Find where the given text appears and provide that cell's center as (X, Y) coordinate. 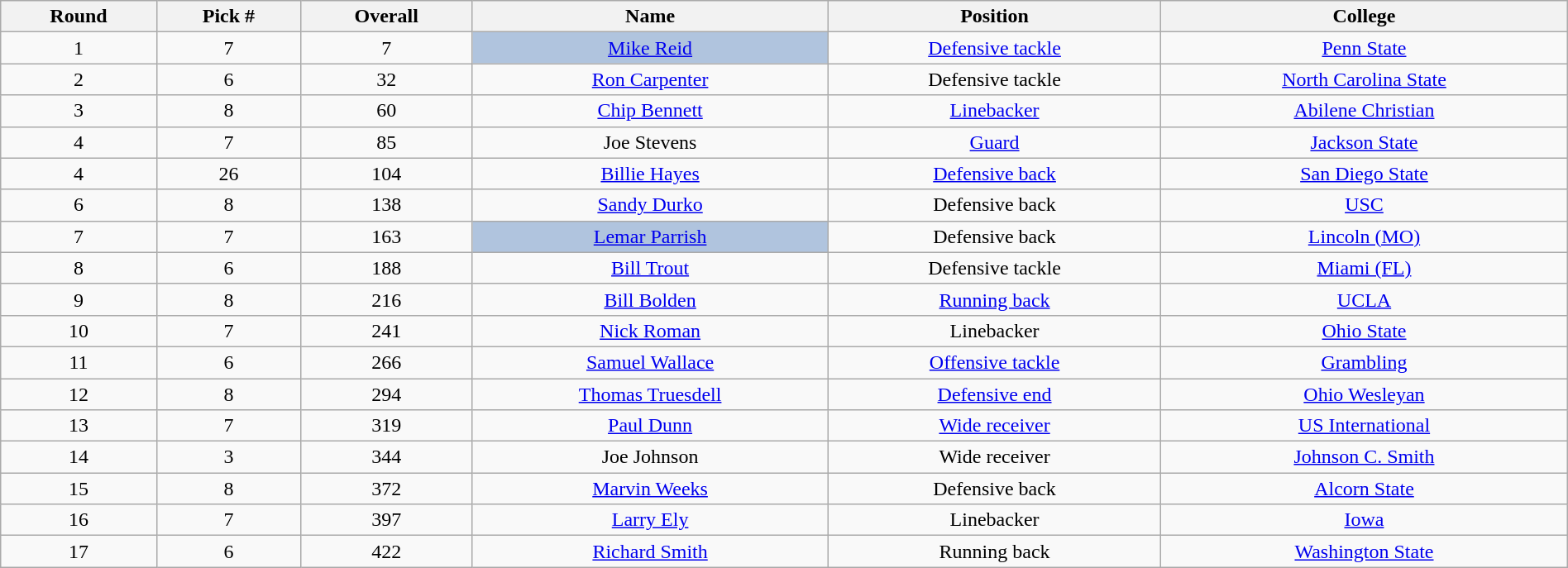
Thomas Truesdell (650, 394)
Richard Smith (650, 551)
17 (79, 551)
Mike Reid (650, 48)
North Carolina State (1365, 79)
Defensive end (994, 394)
Grambling (1365, 362)
Marvin Weeks (650, 489)
Bill Bolden (650, 299)
Offensive tackle (994, 362)
Lemar Parrish (650, 236)
15 (79, 489)
Pick # (228, 17)
188 (387, 268)
Round (79, 17)
Washington State (1365, 551)
13 (79, 426)
Position (994, 17)
138 (387, 205)
Sandy Durko (650, 205)
Guard (994, 142)
85 (387, 142)
San Diego State (1365, 174)
Ohio Wesleyan (1365, 394)
11 (79, 362)
Samuel Wallace (650, 362)
344 (387, 457)
Nick Roman (650, 331)
Joe Stevens (650, 142)
Penn State (1365, 48)
Jackson State (1365, 142)
US International (1365, 426)
10 (79, 331)
12 (79, 394)
294 (387, 394)
Bill Trout (650, 268)
Abilene Christian (1365, 111)
UCLA (1365, 299)
372 (387, 489)
Joe Johnson (650, 457)
26 (228, 174)
Chip Bennett (650, 111)
Ohio State (1365, 331)
Name (650, 17)
Billie Hayes (650, 174)
Overall (387, 17)
9 (79, 299)
16 (79, 520)
1 (79, 48)
College (1365, 17)
Larry Ely (650, 520)
Alcorn State (1365, 489)
Paul Dunn (650, 426)
266 (387, 362)
60 (387, 111)
USC (1365, 205)
2 (79, 79)
319 (387, 426)
Lincoln (MO) (1365, 236)
422 (387, 551)
Miami (FL) (1365, 268)
Johnson C. Smith (1365, 457)
216 (387, 299)
163 (387, 236)
397 (387, 520)
32 (387, 79)
Ron Carpenter (650, 79)
241 (387, 331)
Iowa (1365, 520)
104 (387, 174)
14 (79, 457)
